Return [X, Y] of the center of cell containing provided text 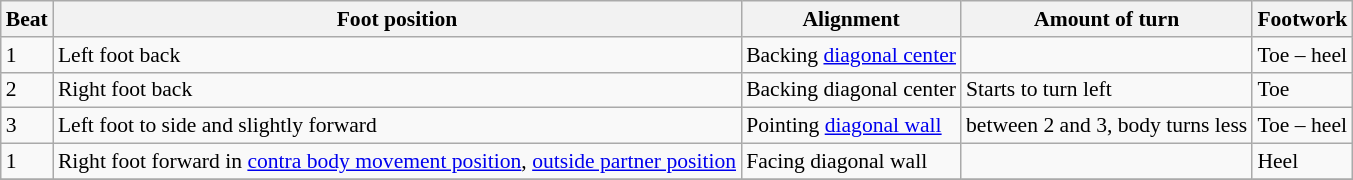
Footwork [1302, 19]
Facing diagonal wall [851, 162]
Left foot back [397, 55]
Pointing diagonal wall [851, 126]
Right foot back [397, 90]
Alignment [851, 19]
Toe [1302, 90]
3 [27, 126]
Foot position [397, 19]
Heel [1302, 162]
Left foot to side and slightly forward [397, 126]
Right foot forward in contra body movement position, outside partner position [397, 162]
between 2 and 3, body turns less [1106, 126]
Starts to turn left [1106, 90]
2 [27, 90]
Amount of turn [1106, 19]
Beat [27, 19]
